Return the [x, y] coordinate for the center point of the cell that contains the specified text.  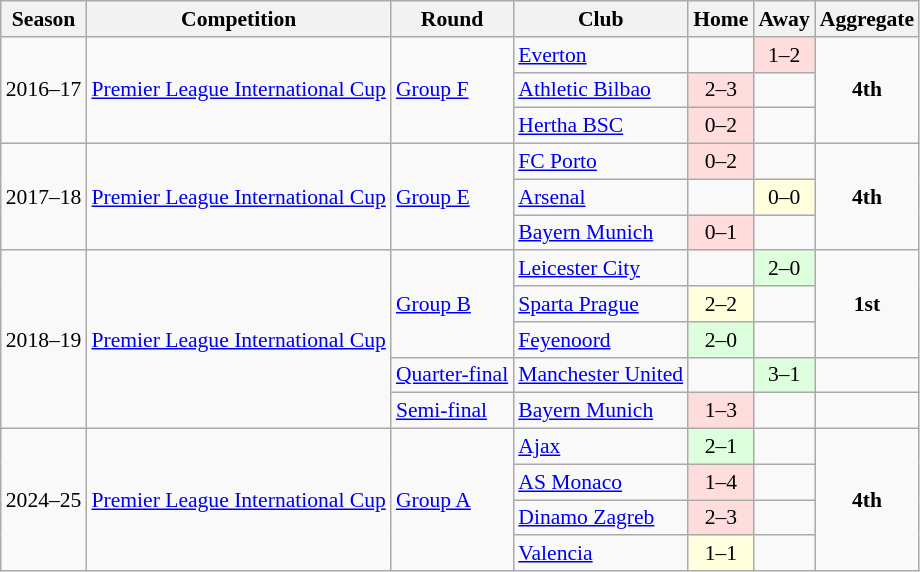
Feyenoord [600, 340]
Season [44, 19]
Away [784, 19]
2017–18 [44, 198]
Manchester United [600, 375]
2–2 [720, 304]
Group A [452, 500]
1st [867, 304]
1–2 [784, 55]
1–4 [720, 482]
Home [720, 19]
Aggregate [867, 19]
Club [600, 19]
0–1 [720, 233]
Everton [600, 55]
1–3 [720, 411]
Leicester City [600, 269]
0–0 [784, 197]
Semi-final [452, 411]
Quarter-final [452, 375]
FC Porto [600, 162]
Group B [452, 304]
2018–19 [44, 340]
2024–25 [44, 500]
Hertha BSC [600, 126]
Competition [238, 19]
Sparta Prague [600, 304]
Arsenal [600, 197]
Ajax [600, 447]
3–1 [784, 375]
Group E [452, 198]
Group F [452, 90]
Dinamo Zagreb [600, 518]
Valencia [600, 554]
2–1 [720, 447]
AS Monaco [600, 482]
Round [452, 19]
2016–17 [44, 90]
Athletic Bilbao [600, 90]
1–1 [720, 554]
